Scan for the cell matching the given text and deliver its (x, y) coordinate at center. 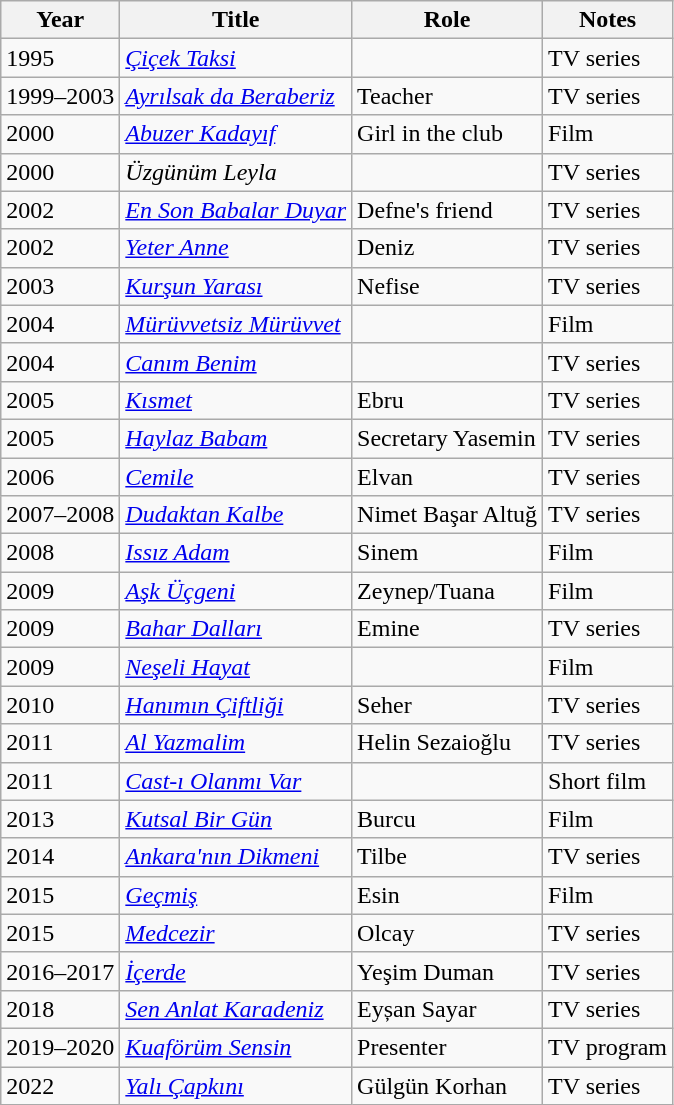
2014 (60, 857)
Ayrılsak da Beraberiz (236, 96)
Title (236, 20)
Deniz (448, 248)
Abuzer Kadayıf (236, 134)
Kısmet (236, 400)
Teacher (448, 96)
Kurşun Yarası (236, 286)
Bahar Dalları (236, 629)
2019–2020 (60, 1047)
Üzgünüm Leyla (236, 172)
Short film (608, 781)
Yeter Anne (236, 248)
Yalı Çapkını (236, 1085)
Helin Sezaioğlu (448, 743)
Nefise (448, 286)
Burcu (448, 819)
2010 (60, 705)
Defne's friend (448, 210)
Secretary Yasemin (448, 438)
2007–2008 (60, 515)
Year (60, 20)
Hanımın Çiftliği (236, 705)
Zeynep/Tuana (448, 591)
Canım Benim (236, 362)
Cemile (236, 477)
Medcezir (236, 933)
Ebru (448, 400)
Girl in the club (448, 134)
Sinem (448, 553)
Cast-ı Olanmı Var (236, 781)
2016–2017 (60, 971)
Sen Anlat Karadeniz (236, 1009)
2022 (60, 1085)
Presenter (448, 1047)
Olcay (448, 933)
Nimet Başar Altuğ (448, 515)
Haylaz Babam (236, 438)
2018 (60, 1009)
Geçmiş (236, 895)
1995 (60, 58)
TV program (608, 1047)
Al Yazmalim (236, 743)
2006 (60, 477)
İçerde (236, 971)
2008 (60, 553)
Dudaktan Kalbe (236, 515)
Gülgün Korhan (448, 1085)
Mürüvvetsiz Mürüvvet (236, 324)
Yeşim Duman (448, 971)
Kuaförüm Sensin (236, 1047)
2003 (60, 286)
Çiçek Taksi (236, 58)
Ankara'nın Dikmeni (236, 857)
Notes (608, 20)
Eyșan Sayar (448, 1009)
Seher (448, 705)
Aşk Üçgeni (236, 591)
Issız Adam (236, 553)
Esin (448, 895)
Role (448, 20)
Tilbe (448, 857)
En Son Babalar Duyar (236, 210)
2013 (60, 819)
Neşeli Hayat (236, 667)
1999–2003 (60, 96)
Elvan (448, 477)
Emine (448, 629)
Kutsal Bir Gün (236, 819)
